From the cell containing the given text, extract its center point as [x, y] coordinate. 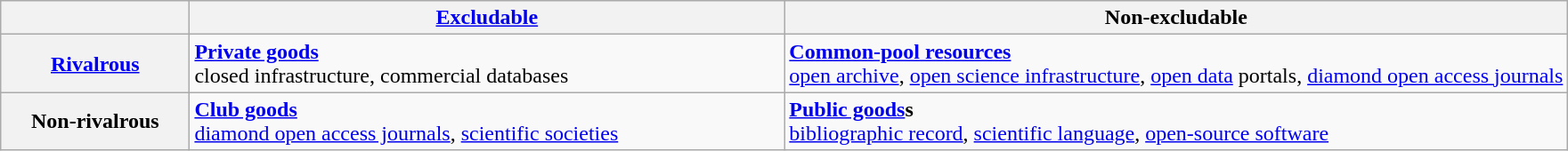
Excludable [487, 18]
Rivalrous [95, 64]
Non-rivalrous [95, 121]
Common-pool resources open archive, open science infrastructure, open data portals, diamond open access journals [1176, 64]
Public goodssbibliographic record, scientific language, open-source software [1176, 121]
Non-excludable [1176, 18]
Private goodsclosed infrastructure, commercial databases [487, 64]
Club goodsdiamond open access journals, scientific societies [487, 121]
